For the text-containing cell, return its midpoint in (x, y) coordinate format. 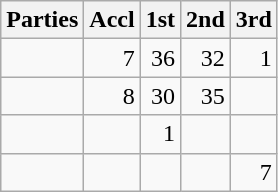
3rd (254, 20)
Parties (42, 20)
8 (112, 96)
36 (160, 58)
1st (160, 20)
35 (206, 96)
2nd (206, 20)
32 (206, 58)
30 (160, 96)
Accl (112, 20)
